Scan for the cell matching the given text and deliver its [X, Y] coordinate at center. 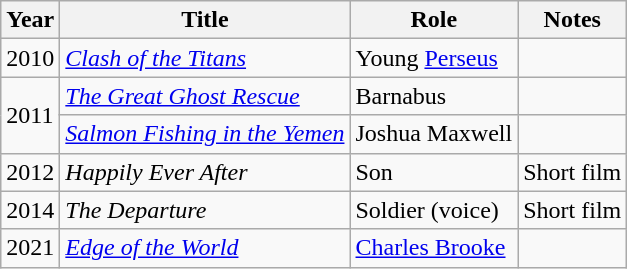
The Departure [205, 210]
Role [434, 20]
Title [205, 20]
Clash of the Titans [205, 58]
Son [434, 172]
Young Perseus [434, 58]
2010 [30, 58]
Notes [572, 20]
2014 [30, 210]
Edge of the World [205, 248]
Happily Ever After [205, 172]
Barnabus [434, 96]
Year [30, 20]
Joshua Maxwell [434, 134]
2012 [30, 172]
Soldier (voice) [434, 210]
Charles Brooke [434, 248]
2021 [30, 248]
Salmon Fishing in the Yemen [205, 134]
The Great Ghost Rescue [205, 96]
2011 [30, 115]
